Output the [x, y] coordinate of the center of the cell containing the given text.  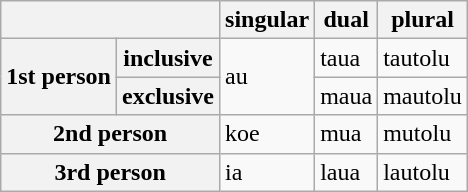
ia [268, 172]
mutolu [423, 134]
exclusive [168, 96]
1st person [59, 77]
maua [346, 96]
inclusive [168, 58]
tautolu [423, 58]
laua [346, 172]
koe [268, 134]
3rd person [110, 172]
mautolu [423, 96]
dual [346, 20]
lautolu [423, 172]
taua [346, 58]
singular [268, 20]
mua [346, 134]
au [268, 77]
plural [423, 20]
2nd person [110, 134]
